Provide the (X, Y) coordinate of the cell's center where the given text is located.  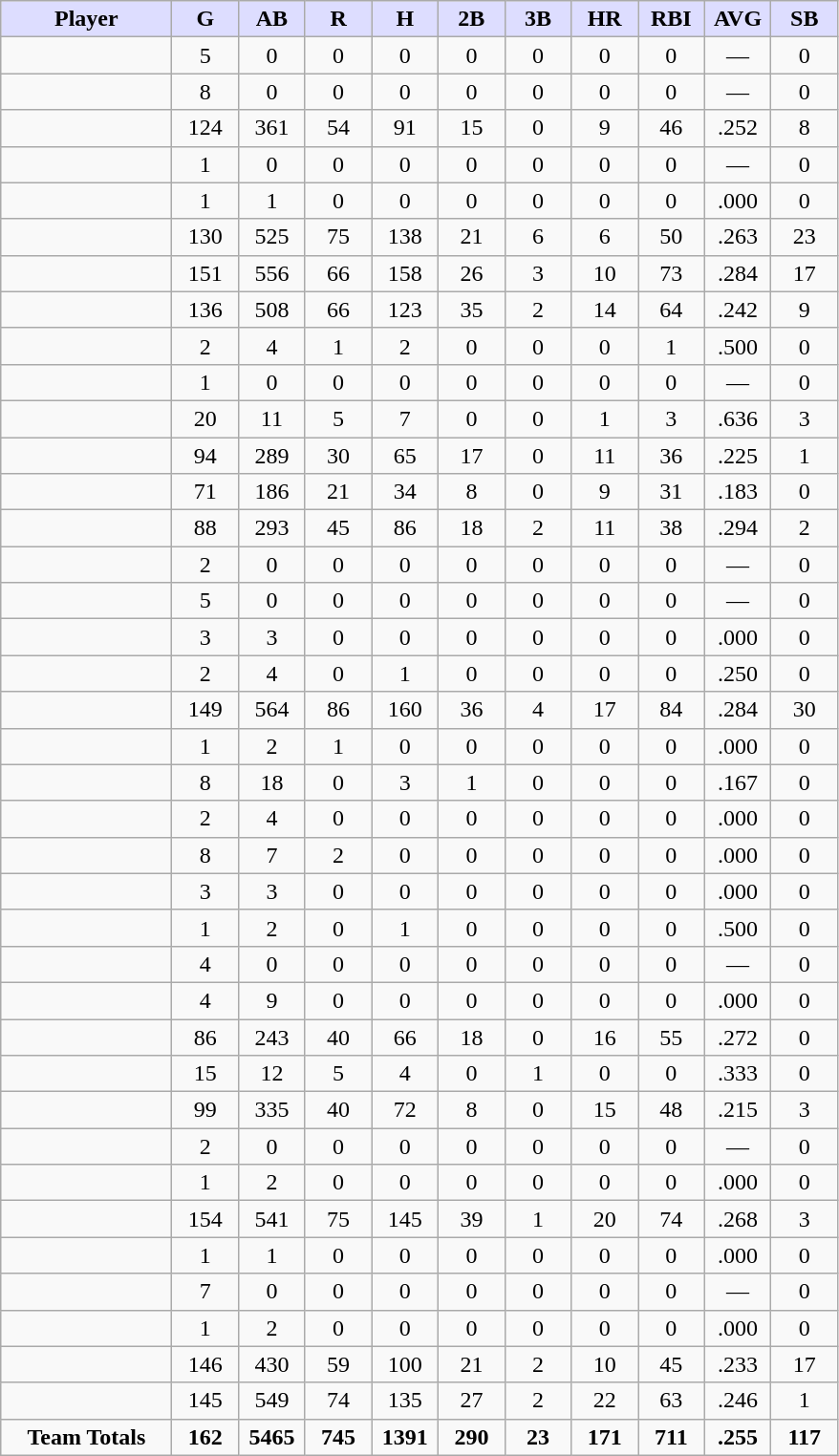
.167 (738, 782)
335 (272, 1110)
.183 (738, 492)
.294 (738, 528)
162 (205, 1437)
361 (272, 128)
525 (272, 237)
39 (472, 1219)
84 (672, 710)
136 (205, 310)
.215 (738, 1110)
G (205, 19)
135 (405, 1401)
.636 (738, 418)
.246 (738, 1401)
SB (805, 19)
289 (272, 456)
124 (205, 128)
1391 (405, 1437)
50 (672, 237)
48 (672, 1110)
117 (805, 1437)
149 (205, 710)
HR (605, 19)
.250 (738, 674)
.333 (738, 1074)
564 (272, 710)
3B (538, 19)
35 (472, 310)
556 (272, 273)
88 (205, 528)
290 (472, 1437)
100 (405, 1364)
430 (272, 1364)
138 (405, 237)
549 (272, 1401)
160 (405, 710)
541 (272, 1219)
.263 (738, 237)
54 (338, 128)
12 (272, 1074)
H (405, 19)
26 (472, 273)
123 (405, 310)
38 (672, 528)
.272 (738, 1037)
.252 (738, 128)
154 (205, 1219)
146 (205, 1364)
R (338, 19)
Team Totals (86, 1437)
14 (605, 310)
.242 (738, 310)
Player (86, 19)
.255 (738, 1437)
243 (272, 1037)
AVG (738, 19)
27 (472, 1401)
158 (405, 273)
46 (672, 128)
508 (272, 310)
16 (605, 1037)
2B (472, 19)
59 (338, 1364)
745 (338, 1437)
186 (272, 492)
91 (405, 128)
.233 (738, 1364)
.268 (738, 1219)
293 (272, 528)
130 (205, 237)
34 (405, 492)
31 (672, 492)
65 (405, 456)
64 (672, 310)
63 (672, 1401)
72 (405, 1110)
94 (205, 456)
.225 (738, 456)
73 (672, 273)
171 (605, 1437)
71 (205, 492)
711 (672, 1437)
AB (272, 19)
151 (205, 273)
22 (605, 1401)
RBI (672, 19)
99 (205, 1110)
55 (672, 1037)
5465 (272, 1437)
